For the text-containing cell, return its midpoint in (x, y) coordinate format. 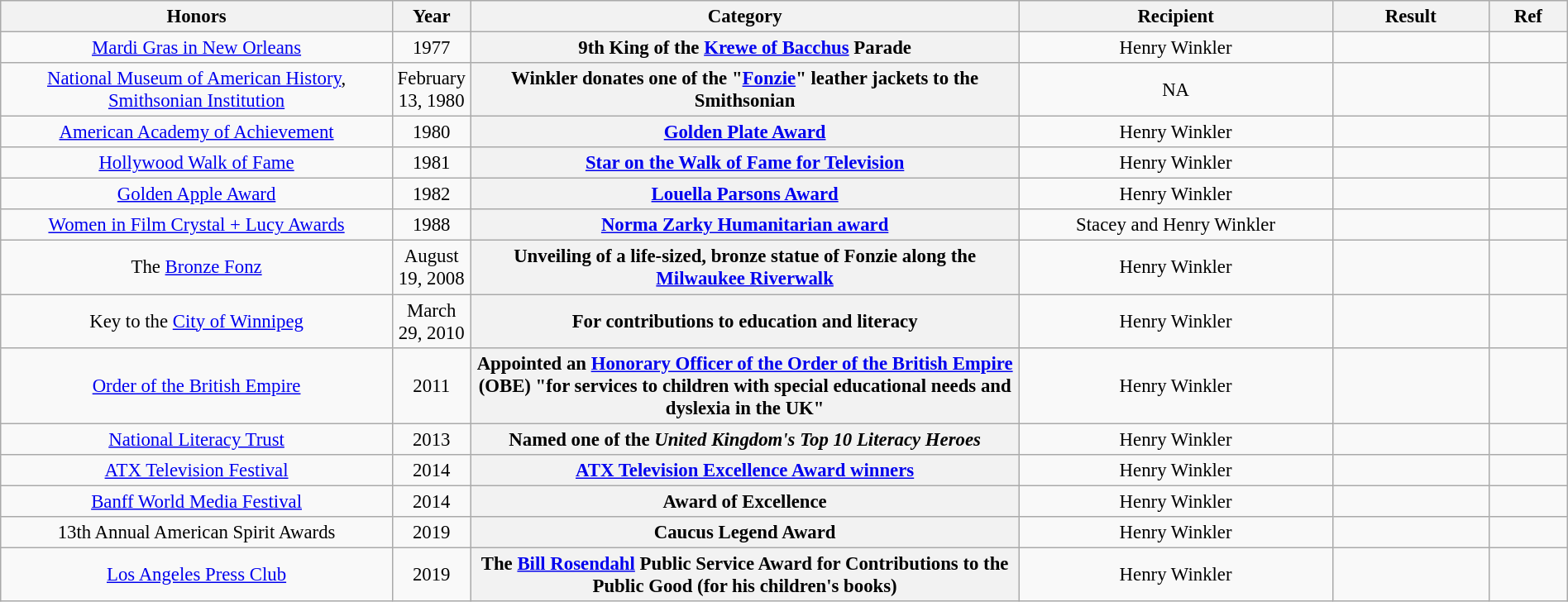
1988 (432, 226)
Ref (1528, 17)
Recipient (1176, 17)
Unveiling of a life-sized, bronze statue of Fonzie along the Milwaukee Riverwalk (744, 268)
Order of the British Empire (197, 385)
1982 (432, 194)
February 13, 1980 (432, 89)
NA (1176, 89)
Category (744, 17)
Year (432, 17)
March 29, 2010 (432, 321)
The Bill Rosendahl Public Service Award for Contributions to the Public Good (for his children's books) (744, 574)
Louella Parsons Award (744, 194)
Key to the City of Winnipeg (197, 321)
National Literacy Trust (197, 439)
American Academy of Achievement (197, 132)
August 19, 2008 (432, 268)
Honors (197, 17)
1980 (432, 132)
Result (1411, 17)
Stacey and Henry Winkler (1176, 226)
ATX Television Excellence Award winners (744, 470)
Golden Apple Award (197, 194)
13th Annual American Spirit Awards (197, 533)
Caucus Legend Award (744, 533)
1977 (432, 48)
1981 (432, 163)
Los Angeles Press Club (197, 574)
Banff World Media Festival (197, 501)
Star on the Walk of Fame for Television (744, 163)
The Bronze Fonz (197, 268)
9th King of the Krewe of Bacchus Parade (744, 48)
National Museum of American History, Smithsonian Institution (197, 89)
ATX Television Festival (197, 470)
Hollywood Walk of Fame (197, 163)
For contributions to education and literacy (744, 321)
Golden Plate Award (744, 132)
Norma Zarky Humanitarian award (744, 226)
2011 (432, 385)
Women in Film Crystal + Lucy Awards (197, 226)
Winkler donates one of the "Fonzie" leather jackets to the Smithsonian (744, 89)
Mardi Gras in New Orleans (197, 48)
Award of Excellence (744, 501)
2013 (432, 439)
Named one of the United Kingdom's Top 10 Literacy Heroes (744, 439)
